Determine the (x, y) coordinate at the center of the cell enclosing the given text.  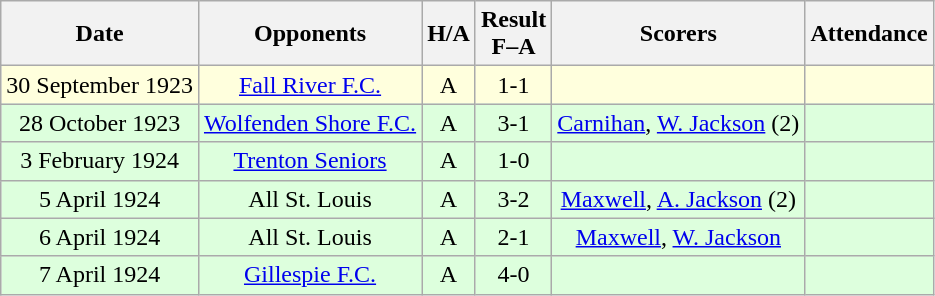
Gillespie F.C. (310, 275)
Carnihan, W. Jackson (2) (678, 123)
Trenton Seniors (310, 161)
Opponents (310, 34)
3-1 (513, 123)
Maxwell, A. Jackson (2) (678, 199)
6 April 1924 (100, 237)
ResultF–A (513, 34)
Attendance (869, 34)
2-1 (513, 237)
Date (100, 34)
3-2 (513, 199)
30 September 1923 (100, 85)
28 October 1923 (100, 123)
1-0 (513, 161)
Scorers (678, 34)
1-1 (513, 85)
Wolfenden Shore F.C. (310, 123)
Fall River F.C. (310, 85)
Maxwell, W. Jackson (678, 237)
5 April 1924 (100, 199)
3 February 1924 (100, 161)
4-0 (513, 275)
7 April 1924 (100, 275)
H/A (449, 34)
